Extract the (x, y) coordinate from the center of the cell holding the provided text.  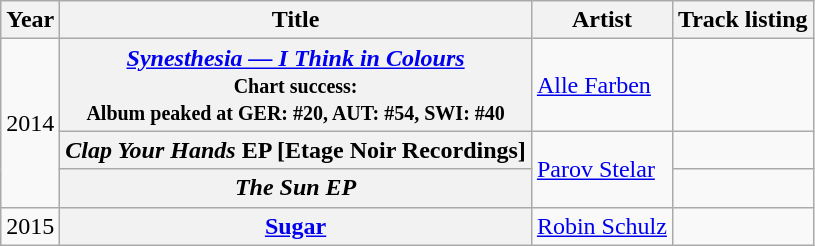
Artist (602, 20)
Clap Your Hands EP [Etage Noir Recordings] (296, 150)
Robin Schulz (602, 226)
The Sun EP (296, 188)
Title (296, 20)
Synesthesia — I Think in ColoursChart success:Album peaked at GER: #20, AUT: #54, SWI: #40 (296, 85)
Sugar (296, 226)
Year (30, 20)
Track listing (742, 20)
2015 (30, 226)
2014 (30, 123)
Parov Stelar (602, 169)
Alle Farben (602, 85)
